Locate the cell with the specified text and output its (X, Y) center coordinate. 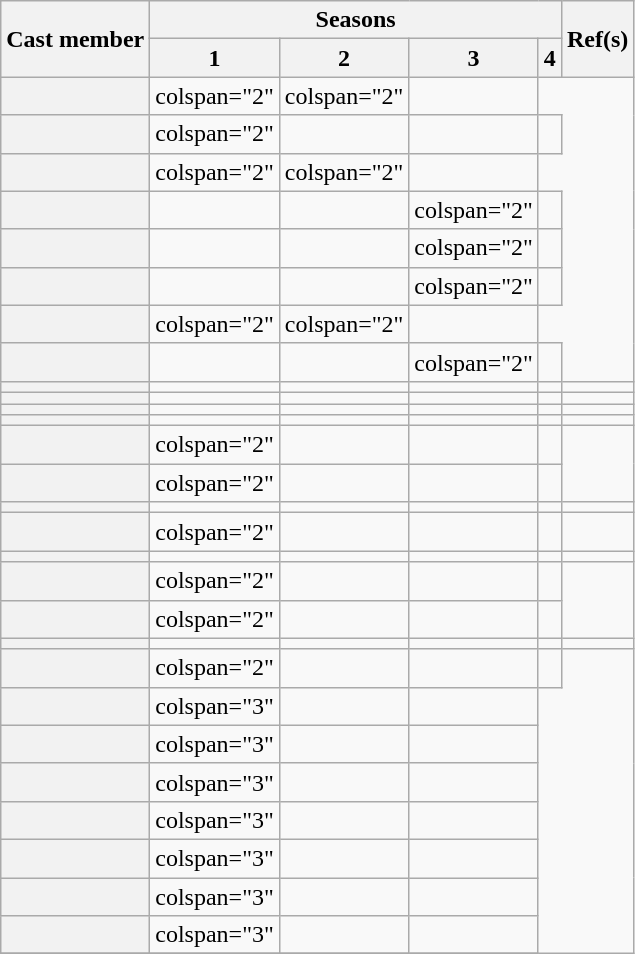
Seasons (356, 20)
Ref(s) (597, 39)
2 (344, 58)
1 (215, 58)
Cast member (76, 39)
3 (474, 58)
4 (550, 58)
